Determine the (X, Y) coordinate at the center of the cell enclosing the given text.  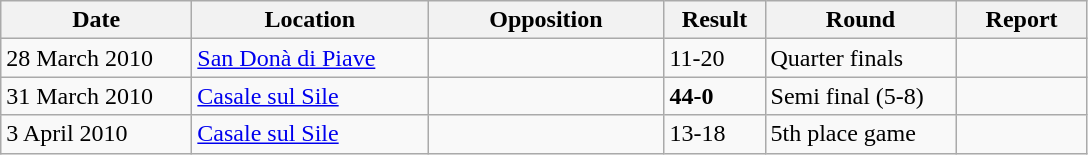
3 April 2010 (96, 134)
Report (1022, 20)
San Donà di Piave (310, 58)
28 March 2010 (96, 58)
13-18 (714, 134)
Location (310, 20)
Opposition (546, 20)
11-20 (714, 58)
44-0 (714, 96)
Date (96, 20)
Semi final (5-8) (860, 96)
31 March 2010 (96, 96)
5th place game (860, 134)
Quarter finals (860, 58)
Result (714, 20)
Round (860, 20)
